Return the (X, Y) coordinate for the center point of the cell that contains the specified text.  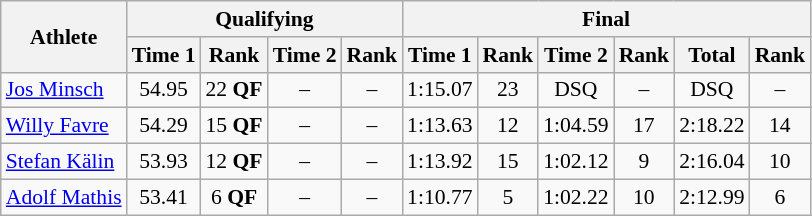
Willy Favre (64, 126)
6 QF (234, 197)
Qualifying (264, 19)
2:16.04 (712, 162)
14 (780, 126)
23 (508, 90)
53.41 (164, 197)
9 (644, 162)
Stefan Kälin (64, 162)
1:02.22 (576, 197)
54.29 (164, 126)
1:02.12 (576, 162)
1:13.63 (440, 126)
Total (712, 55)
Adolf Mathis (64, 197)
1:13.92 (440, 162)
15 (508, 162)
2:18.22 (712, 126)
Athlete (64, 36)
1:04.59 (576, 126)
17 (644, 126)
2:12.99 (712, 197)
54.95 (164, 90)
5 (508, 197)
12 (508, 126)
1:15.07 (440, 90)
Final (606, 19)
Jos Minsch (64, 90)
22 QF (234, 90)
12 QF (234, 162)
6 (780, 197)
1:10.77 (440, 197)
53.93 (164, 162)
15 QF (234, 126)
